For the text-containing cell, return its midpoint in (x, y) coordinate format. 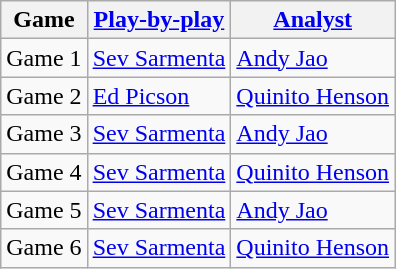
Game 6 (44, 248)
Analyst (313, 20)
Game 4 (44, 172)
Game 1 (44, 58)
Play-by-play (159, 20)
Game 5 (44, 210)
Game 3 (44, 134)
Ed Picson (159, 96)
Game (44, 20)
Game 2 (44, 96)
